Scan for the cell matching the given text and deliver its [X, Y] coordinate at center. 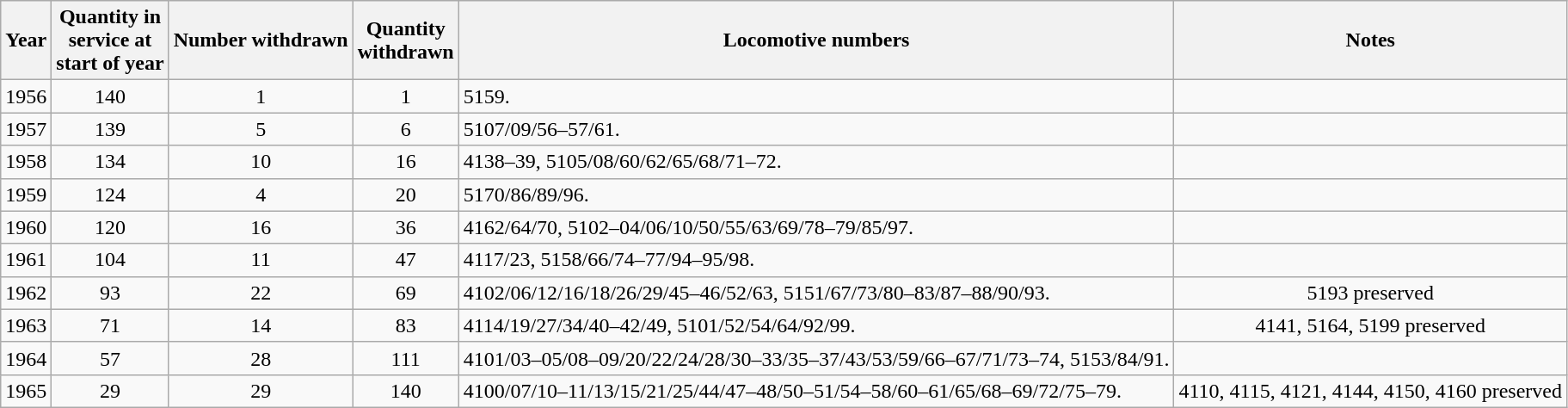
6 [406, 129]
1961 [26, 260]
4141, 5164, 5199 preserved [1371, 325]
4102/06/12/16/18/26/29/45–46/52/63, 5151/67/73/80–83/87–88/90/93. [816, 293]
69 [406, 293]
93 [110, 293]
4117/23, 5158/66/74–77/94–95/98. [816, 260]
Year [26, 40]
10 [261, 162]
4 [261, 195]
4114/19/27/34/40–42/49, 5101/52/54/64/92/99. [816, 325]
1962 [26, 293]
Notes [1371, 40]
20 [406, 195]
120 [110, 227]
11 [261, 260]
4101/03–05/08–09/20/22/24/28/30–33/35–37/43/53/59/66–67/71/73–74, 5153/84/91. [816, 358]
5 [261, 129]
5159. [816, 96]
5193 preserved [1371, 293]
Locomotive numbers [816, 40]
111 [406, 358]
4100/07/10–11/13/15/21/25/44/47–48/50–51/54–58/60–61/65/68–69/72/75–79. [816, 391]
1958 [26, 162]
1960 [26, 227]
1964 [26, 358]
1963 [26, 325]
4110, 4115, 4121, 4144, 4150, 4160 preserved [1371, 391]
1956 [26, 96]
104 [110, 260]
134 [110, 162]
14 [261, 325]
1965 [26, 391]
57 [110, 358]
71 [110, 325]
1957 [26, 129]
Number withdrawn [261, 40]
83 [406, 325]
47 [406, 260]
4138–39, 5105/08/60/62/65/68/71–72. [816, 162]
Quantity inservice atstart of year [110, 40]
5107/09/56–57/61. [816, 129]
124 [110, 195]
22 [261, 293]
Quantitywithdrawn [406, 40]
36 [406, 227]
4162/64/70, 5102–04/06/10/50/55/63/69/78–79/85/97. [816, 227]
5170/86/89/96. [816, 195]
139 [110, 129]
28 [261, 358]
1959 [26, 195]
